From the cell containing the given text, extract its center point as [X, Y] coordinate. 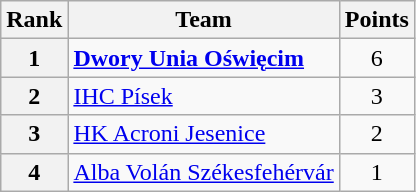
Alba Volán Székesfehérvár [204, 172]
Team [204, 20]
Rank [34, 20]
IHC Písek [204, 96]
Dwory Unia Oświęcim [204, 58]
6 [376, 58]
HK Acroni Jesenice [204, 134]
4 [34, 172]
Points [376, 20]
